For the text-containing cell, return its midpoint in (X, Y) coordinate format. 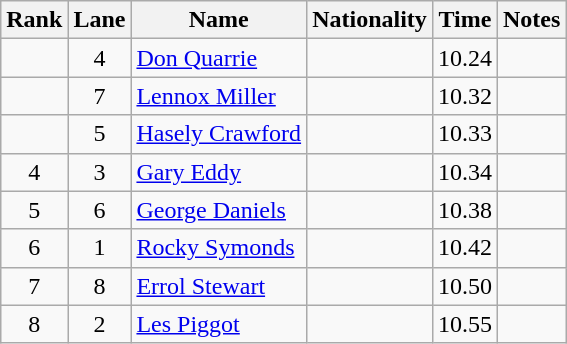
3 (100, 172)
1 (100, 248)
Name (219, 20)
10.33 (464, 134)
10.38 (464, 210)
Rocky Symonds (219, 248)
10.42 (464, 248)
2 (100, 324)
10.55 (464, 324)
Les Piggot (219, 324)
Errol Stewart (219, 286)
10.24 (464, 58)
Nationality (370, 20)
10.34 (464, 172)
Lane (100, 20)
Don Quarrie (219, 58)
Rank (34, 20)
Hasely Crawford (219, 134)
George Daniels (219, 210)
10.32 (464, 96)
Lennox Miller (219, 96)
Gary Eddy (219, 172)
10.50 (464, 286)
Notes (531, 20)
Time (464, 20)
